Pinpoint the cell where the given text exists, returning its [X, Y] midpoint coordinate. 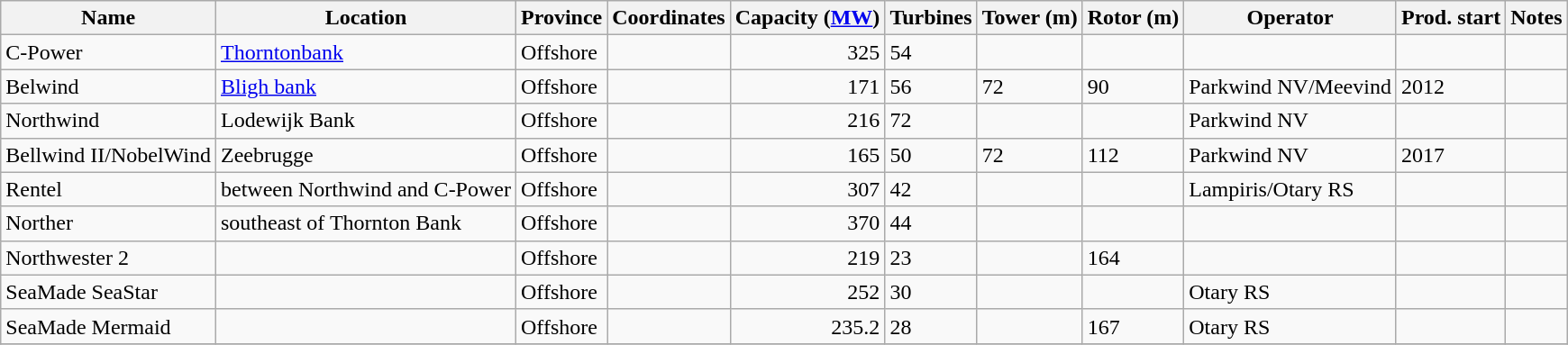
252 [807, 292]
between Northwind and C-Power [366, 189]
Bellwind II/NobelWind [108, 155]
164 [1134, 258]
42 [931, 189]
235.2 [807, 326]
219 [807, 258]
Prod. start [1451, 18]
44 [931, 223]
23 [931, 258]
Northwester 2 [108, 258]
Rotor (m) [1134, 18]
165 [807, 155]
216 [807, 121]
2012 [1451, 86]
C-Power [108, 52]
307 [807, 189]
370 [807, 223]
90 [1134, 86]
30 [931, 292]
southeast of Thornton Bank [366, 223]
Parkwind NV/Meevind [1290, 86]
Norther [108, 223]
Thorntonbank [366, 52]
SeaMade Mermaid [108, 326]
Notes [1536, 18]
Rentel [108, 189]
Bligh bank [366, 86]
167 [1134, 326]
112 [1134, 155]
Location [366, 18]
171 [807, 86]
Coordinates [669, 18]
2017 [1451, 155]
28 [931, 326]
Province [561, 18]
Tower (m) [1029, 18]
Belwind [108, 86]
54 [931, 52]
Northwind [108, 121]
Lampiris/Otary RS [1290, 189]
325 [807, 52]
Name [108, 18]
Turbines [931, 18]
Operator [1290, 18]
SeaMade SeaStar [108, 292]
Capacity (MW) [807, 18]
Zeebrugge [366, 155]
50 [931, 155]
56 [931, 86]
Lodewijk Bank [366, 121]
